Provide the [x, y] coordinate of the cell's center where the given text is located.  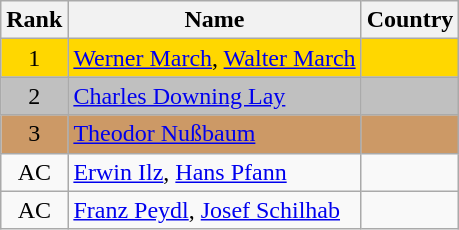
3 [34, 134]
Charles Downing Lay [214, 96]
2 [34, 96]
Name [214, 20]
1 [34, 58]
Franz Peydl, Josef Schilhab [214, 210]
Theodor Nußbaum [214, 134]
Country [410, 20]
Werner March, Walter March [214, 58]
Rank [34, 20]
Erwin Ilz, Hans Pfann [214, 172]
